For the text-containing cell, return its midpoint in (x, y) coordinate format. 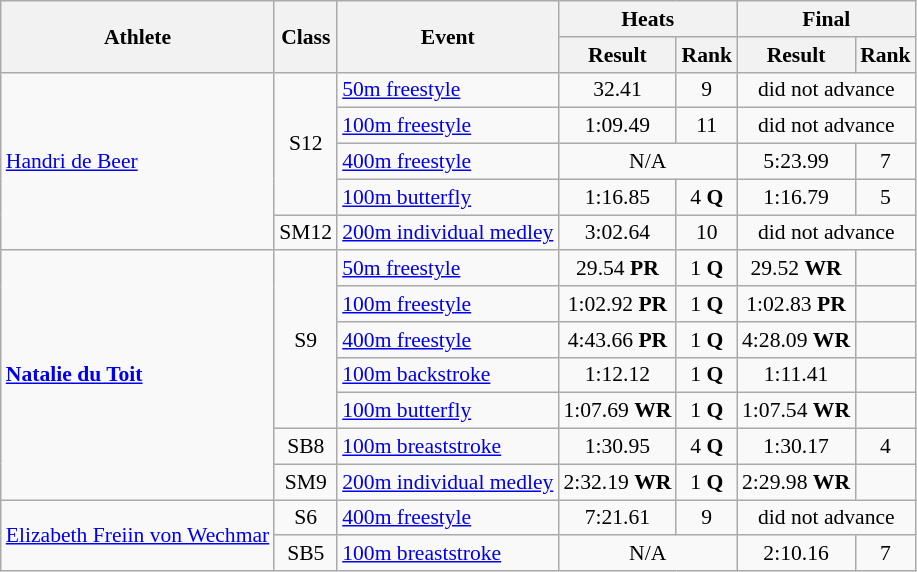
Natalie du Toit (138, 376)
100m backstroke (448, 375)
1:12.12 (617, 375)
1:07.54 WR (796, 411)
S12 (306, 143)
2:10.16 (796, 554)
SB5 (306, 554)
32.41 (617, 90)
3:02.64 (617, 233)
SM12 (306, 233)
Elizabeth Freiin von Wechmar (138, 536)
1:02.83 PR (796, 304)
Heats (648, 19)
Event (448, 36)
2:32.19 WR (617, 482)
1:30.17 (796, 447)
1:07.69 WR (617, 411)
4 (886, 447)
1:09.49 (617, 126)
10 (706, 233)
SB8 (306, 447)
1:11.41 (796, 375)
S6 (306, 518)
7:21.61 (617, 518)
SM9 (306, 482)
4:43.66 PR (617, 340)
29.52 WR (796, 269)
29.54 PR (617, 269)
Final (826, 19)
4:28.09 WR (796, 340)
1:16.79 (796, 197)
1:30.95 (617, 447)
Handri de Beer (138, 161)
5 (886, 197)
2:29.98 WR (796, 482)
Class (306, 36)
1:02.92 PR (617, 304)
11 (706, 126)
S9 (306, 340)
5:23.99 (796, 162)
Athlete (138, 36)
1:16.85 (617, 197)
